From the cell containing the given text, extract its center point as [x, y] coordinate. 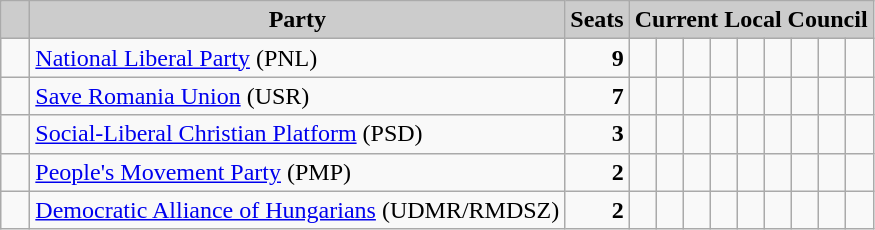
Democratic Alliance of Hungarians (UDMR/RMDSZ) [298, 210]
9 [597, 58]
Current Local Council [751, 20]
Seats [597, 20]
People's Movement Party (PMP) [298, 172]
Save Romania Union (USR) [298, 96]
3 [597, 134]
National Liberal Party (PNL) [298, 58]
7 [597, 96]
Party [298, 20]
Social-Liberal Christian Platform (PSD) [298, 134]
